Return [x, y] of the center of cell containing provided text 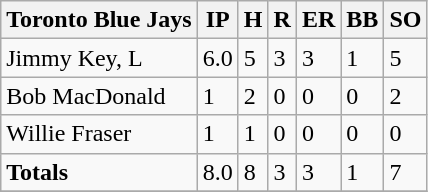
7 [406, 172]
BB [362, 20]
ER [318, 20]
IP [218, 20]
Toronto Blue Jays [99, 20]
6.0 [218, 58]
Bob MacDonald [99, 96]
8 [253, 172]
SO [406, 20]
Jimmy Key, L [99, 58]
H [253, 20]
8.0 [218, 172]
R [282, 20]
Totals [99, 172]
Willie Fraser [99, 134]
